Return the (X, Y) coordinate for the center point of the cell that contains the specified text.  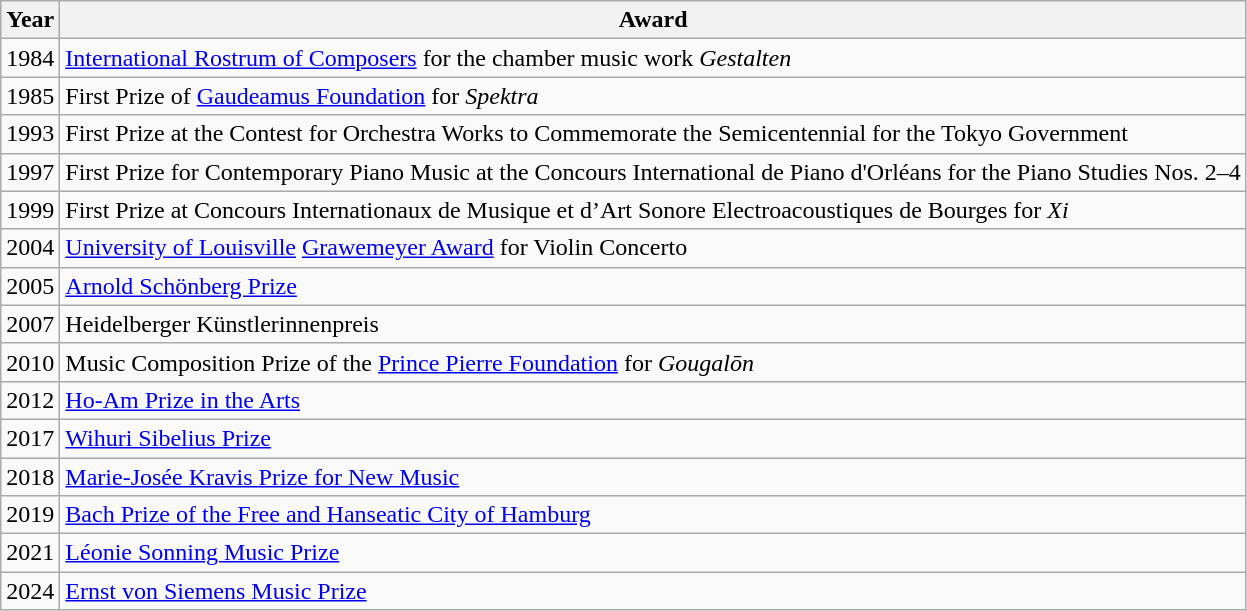
2018 (30, 477)
Year (30, 20)
2024 (30, 591)
Ernst von Siemens Music Prize (654, 591)
2005 (30, 286)
1984 (30, 58)
1997 (30, 172)
2017 (30, 438)
1999 (30, 210)
First Prize at the Contest for Orchestra Works to Commemorate the Semicentennial for the Tokyo Government (654, 134)
Music Composition Prize of the Prince Pierre Foundation for Gougalōn (654, 362)
Wihuri Sibelius Prize (654, 438)
Award (654, 20)
First Prize for Contemporary Piano Music at the Concours International de Piano d'Orléans for the Piano Studies Nos. 2–4 (654, 172)
Arnold Schönberg Prize (654, 286)
2010 (30, 362)
2007 (30, 324)
1993 (30, 134)
2021 (30, 553)
2004 (30, 248)
First Prize of Gaudeamus Foundation for Spektra (654, 96)
First Prize at Concours Internationaux de Musique et d’Art Sonore Electroacoustiques de Bourges for Xi (654, 210)
University of Louisville Grawemeyer Award for Violin Concerto (654, 248)
2019 (30, 515)
Ho-Am Prize in the Arts (654, 400)
Marie-Josée Kravis Prize for New Music (654, 477)
International Rostrum of Composers for the chamber music work Gestalten (654, 58)
Heidelberger Künstlerinnenpreis (654, 324)
Bach Prize of the Free and Hanseatic City of Hamburg (654, 515)
2012 (30, 400)
Léonie Sonning Music Prize (654, 553)
1985 (30, 96)
